From the cell containing the given text, extract its center point as [x, y] coordinate. 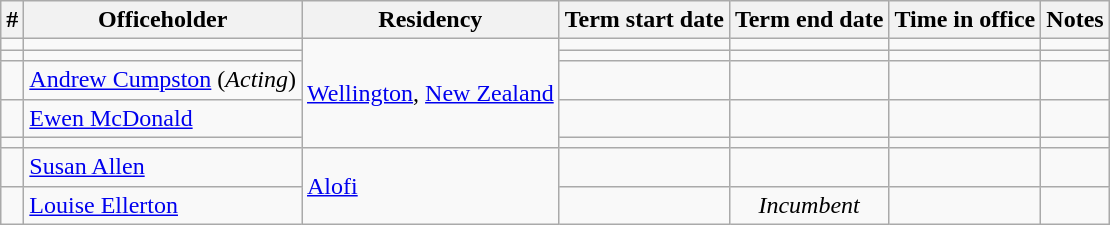
Susan Allen [163, 167]
Andrew Cumpston (Acting) [163, 80]
Incumbent [809, 205]
Louise Ellerton [163, 205]
Wellington, New Zealand [431, 94]
Residency [431, 20]
Time in office [965, 20]
Ewen McDonald [163, 118]
Term end date [809, 20]
# [12, 20]
Officeholder [163, 20]
Notes [1075, 20]
Alofi [431, 186]
Term start date [644, 20]
